Return [x, y] of the center of cell containing provided text 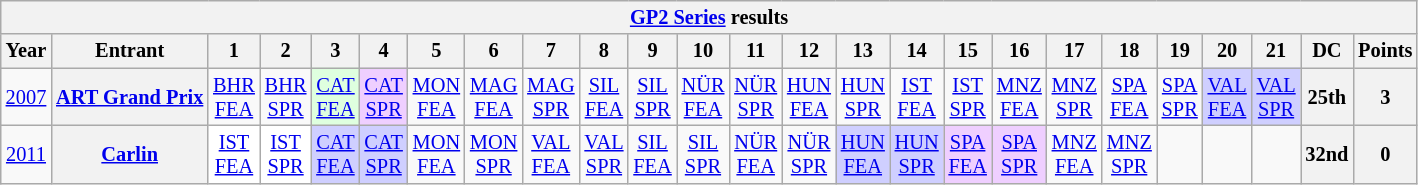
1 [234, 51]
Carlin [130, 154]
8 [604, 51]
MAGFEA [494, 97]
14 [917, 51]
21 [1276, 51]
MAGSPR [550, 97]
ART Grand Prix [130, 97]
16 [1020, 51]
4 [384, 51]
11 [756, 51]
6 [494, 51]
GP2 Series results [710, 17]
9 [652, 51]
17 [1074, 51]
15 [968, 51]
25th [1326, 97]
BHRFEA [234, 97]
20 [1228, 51]
10 [704, 51]
5 [436, 51]
MONSPR [494, 154]
2007 [26, 97]
Points [1385, 51]
2 [286, 51]
12 [809, 51]
7 [550, 51]
18 [1130, 51]
19 [1180, 51]
BHRSPR [286, 97]
Year [26, 51]
0 [1385, 154]
Entrant [130, 51]
32nd [1326, 154]
13 [863, 51]
2011 [26, 154]
DC [1326, 51]
